Scan for the cell matching the given text and deliver its [x, y] coordinate at center. 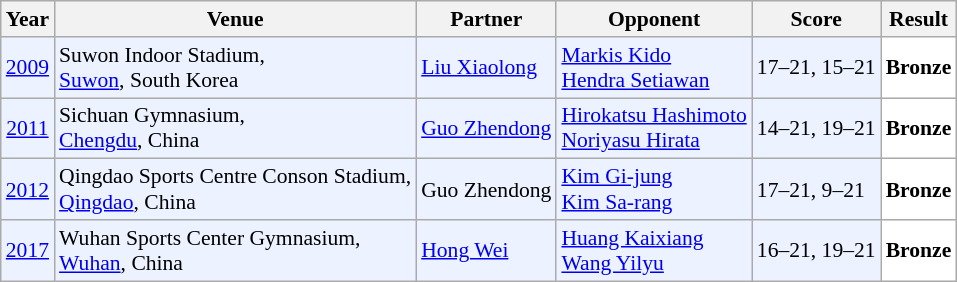
16–21, 19–21 [816, 250]
Hong Wei [486, 250]
Huang Kaixiang Wang Yilyu [654, 250]
Result [919, 19]
Liu Xiaolong [486, 68]
2017 [28, 250]
Markis Kido Hendra Setiawan [654, 68]
Year [28, 19]
Kim Gi-jung Kim Sa-rang [654, 190]
2011 [28, 128]
17–21, 9–21 [816, 190]
Opponent [654, 19]
14–21, 19–21 [816, 128]
Suwon Indoor Stadium,Suwon, South Korea [235, 68]
2012 [28, 190]
Qingdao Sports Centre Conson Stadium,Qingdao, China [235, 190]
Hirokatsu Hashimoto Noriyasu Hirata [654, 128]
Sichuan Gymnasium,Chengdu, China [235, 128]
Partner [486, 19]
2009 [28, 68]
17–21, 15–21 [816, 68]
Score [816, 19]
Venue [235, 19]
Wuhan Sports Center Gymnasium,Wuhan, China [235, 250]
